For the text-containing cell, return its midpoint in (x, y) coordinate format. 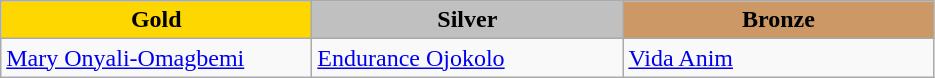
Bronze (778, 20)
Endurance Ojokolo (468, 58)
Mary Onyali-Omagbemi (156, 58)
Gold (156, 20)
Silver (468, 20)
Vida Anim (778, 58)
